Return [X, Y] of the center of cell containing provided text 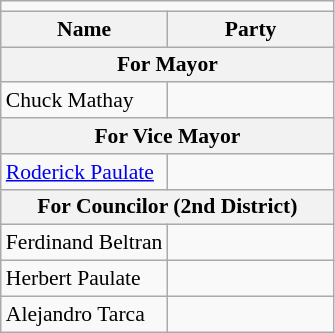
Party [250, 29]
Roderick Paulate [84, 172]
Herbert Paulate [84, 279]
Chuck Mathay [84, 101]
For Mayor [168, 65]
Alejandro Tarca [84, 314]
Name [84, 29]
Ferdinand Beltran [84, 243]
For Councilor (2nd District) [168, 207]
For Vice Mayor [168, 136]
